Scan for the cell matching the given text and deliver its (X, Y) coordinate at center. 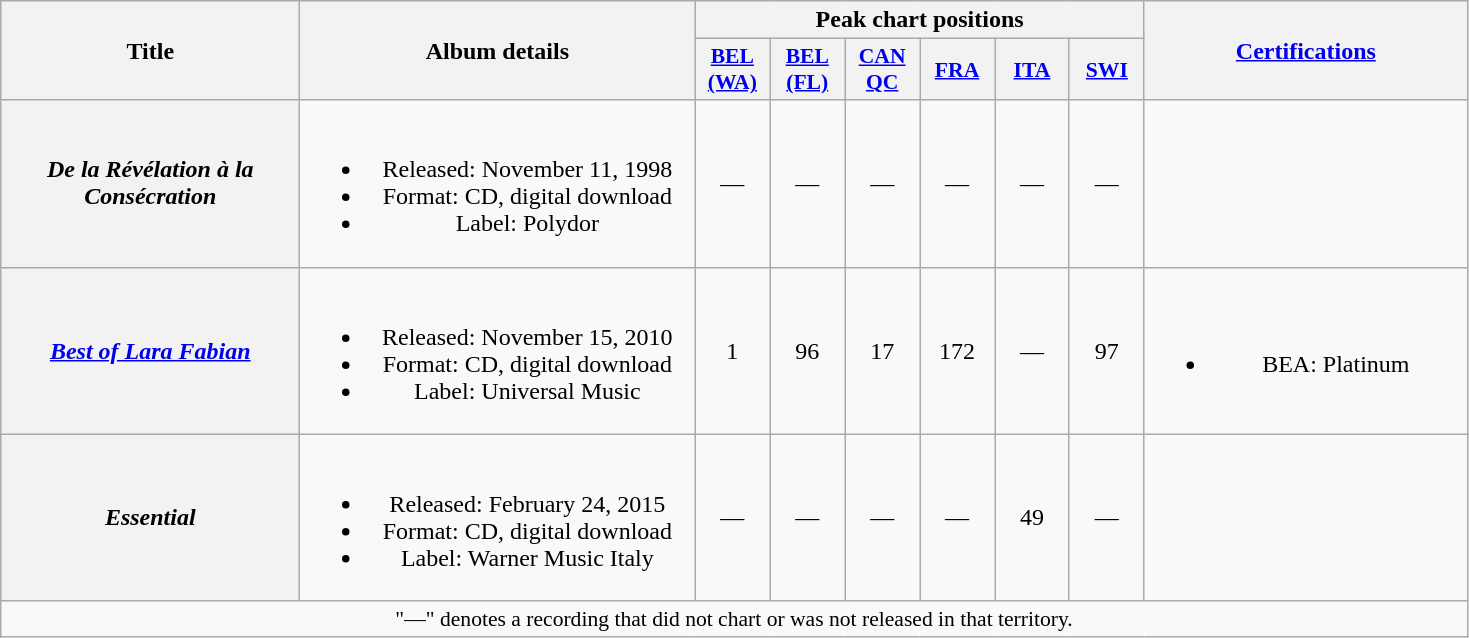
De la Révélation à la Consécration (150, 184)
SWI (1106, 70)
FRA (958, 70)
Best of Lara Fabian (150, 350)
172 (958, 350)
Released: February 24, 2015Format: CD, digital downloadLabel: Warner Music Italy (498, 518)
Album details (498, 50)
96 (808, 350)
CAN QC (882, 70)
"—" denotes a recording that did not chart or was not released in that territory. (734, 619)
Released: November 11, 1998Format: CD, digital downloadLabel: Polydor (498, 184)
BEL(WA) (732, 70)
Essential (150, 518)
49 (1032, 518)
Released: November 15, 2010Format: CD, digital downloadLabel: Universal Music (498, 350)
1 (732, 350)
17 (882, 350)
Certifications (1306, 50)
BEA: Platinum (1306, 350)
BEL(FL) (808, 70)
ITA (1032, 70)
Peak chart positions (920, 20)
97 (1106, 350)
Title (150, 50)
